Capture the cell that displays the provided text and extract its (X, Y) central coordinate. 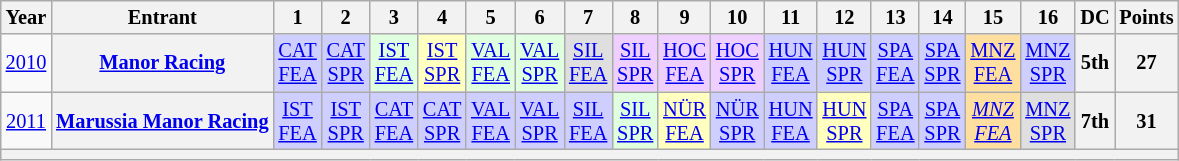
15 (992, 17)
Manor Racing (162, 63)
16 (1048, 17)
HOCSPR (738, 63)
2 (346, 17)
Marussia Manor Racing (162, 121)
NÜRSPR (738, 121)
7 (588, 17)
Year (26, 17)
7th (1094, 121)
10 (738, 17)
1 (297, 17)
14 (942, 17)
8 (635, 17)
3 (394, 17)
HOCFEA (684, 63)
NÜRFEA (684, 121)
9 (684, 17)
6 (540, 17)
5 (490, 17)
DC (1094, 17)
2010 (26, 63)
31 (1146, 121)
5th (1094, 63)
11 (791, 17)
12 (844, 17)
2011 (26, 121)
Entrant (162, 17)
13 (895, 17)
4 (442, 17)
27 (1146, 63)
Points (1146, 17)
